Provide the [x, y] coordinate of the cell's center where the given text is located.  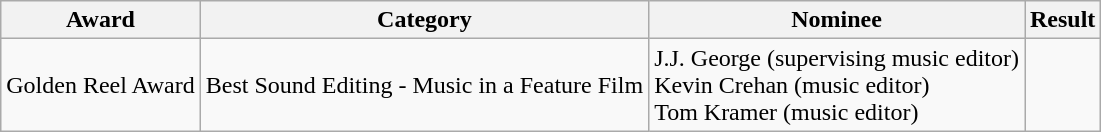
Category [424, 20]
Award [100, 20]
Nominee [837, 20]
Result [1062, 20]
Best Sound Editing - Music in a Feature Film [424, 85]
Golden Reel Award [100, 85]
J.J. George (supervising music editor) Kevin Crehan (music editor) Tom Kramer (music editor) [837, 85]
